From the cell containing the given text, extract its center point as (X, Y) coordinate. 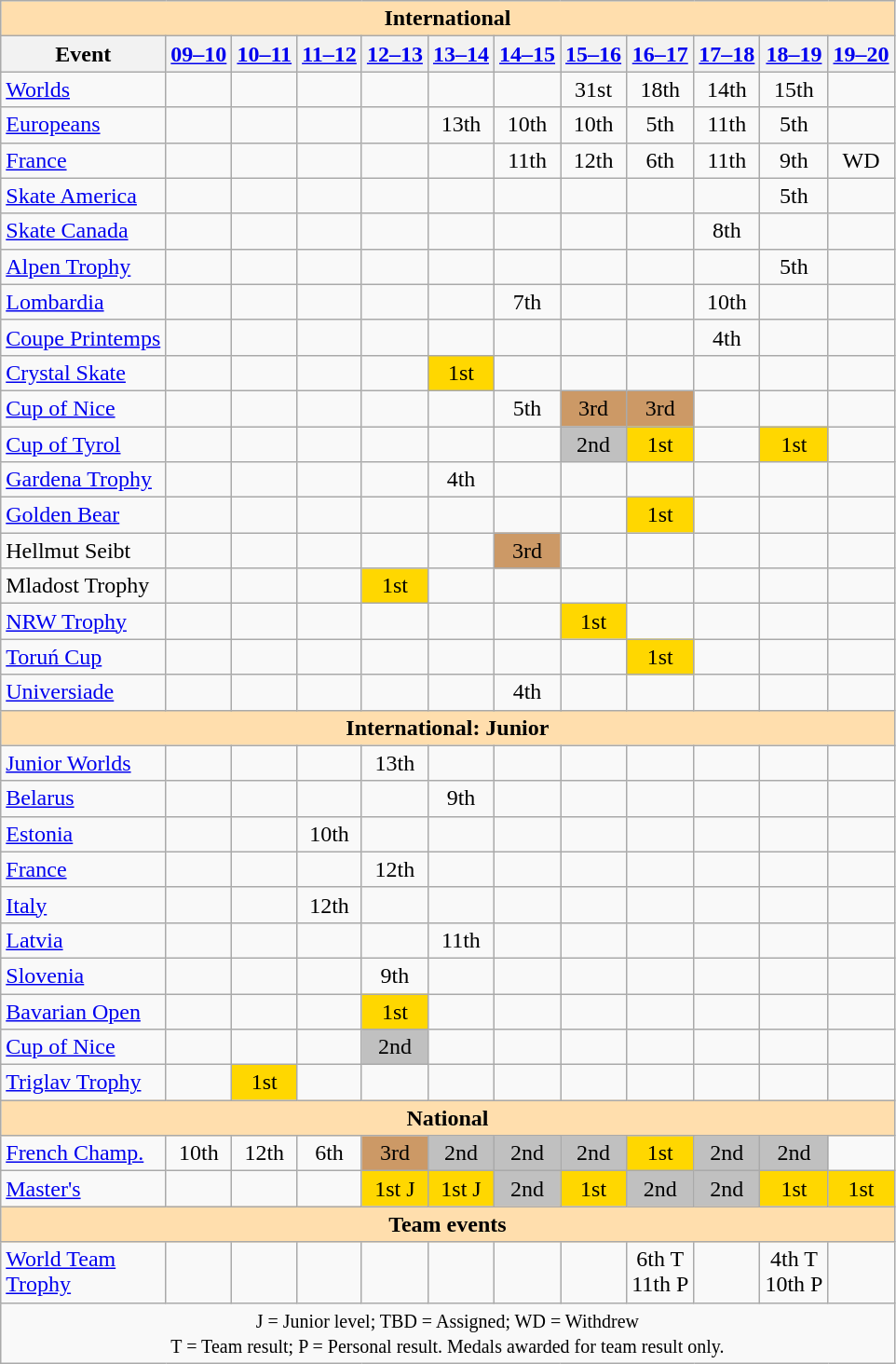
15–16 (594, 54)
Skate America (84, 196)
13–14 (460, 54)
Cup of Tyrol (84, 444)
4th T 10th P (794, 1273)
Toruń Cup (84, 657)
18th (660, 89)
Alpen Trophy (84, 266)
WD (861, 160)
09–10 (199, 54)
16–17 (660, 54)
31st (594, 89)
Belarus (84, 798)
International: Junior (447, 728)
Crystal Skate (84, 373)
Gardena Trophy (84, 480)
Latvia (84, 940)
10–11 (265, 54)
World Team Trophy (84, 1273)
Team events (447, 1224)
French Champ. (84, 1153)
Hellmut Seibt (84, 551)
Lombardia (84, 302)
J = Junior level; TBD = Assigned; WD = Withdrew T = Team result; P = Personal result. Medals awarded for team result only. (447, 1332)
Mladost Trophy (84, 586)
11–12 (330, 54)
6th T 11th P (660, 1273)
19–20 (861, 54)
Golden Bear (84, 515)
International (447, 19)
Slovenia (84, 975)
Universiade (84, 692)
7th (527, 302)
Skate Canada (84, 231)
Junior Worlds (84, 763)
14th (726, 89)
17–18 (726, 54)
Event (84, 54)
NRW Trophy (84, 621)
Europeans (84, 125)
15th (794, 89)
14–15 (527, 54)
Italy (84, 905)
12–13 (395, 54)
Triglav Trophy (84, 1083)
18–19 (794, 54)
8th (726, 231)
Worlds (84, 89)
National (447, 1118)
Coupe Printemps (84, 337)
Master's (84, 1189)
Bavarian Open (84, 1011)
Estonia (84, 834)
